Extract the (X, Y) coordinate from the center of the cell holding the provided text.  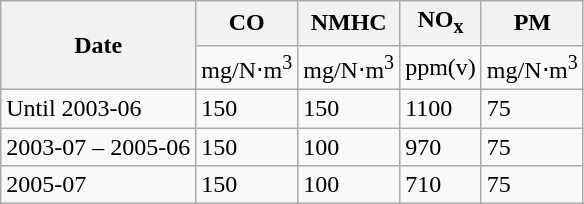
NMHC (349, 23)
Until 2003-06 (98, 109)
Date (98, 46)
710 (441, 185)
PM (532, 23)
2003-07 – 2005-06 (98, 147)
2005-07 (98, 185)
CO (247, 23)
ppm(v) (441, 68)
NOx (441, 23)
1100 (441, 109)
970 (441, 147)
